Determine the (x, y) coordinate at the center of the cell enclosing the given text.  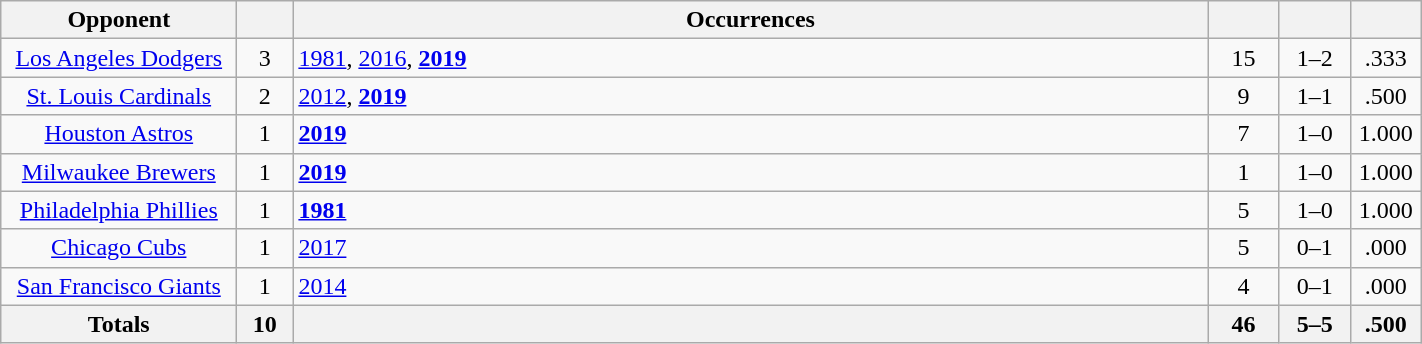
Totals (119, 324)
2014 (750, 286)
9 (1244, 96)
46 (1244, 324)
St. Louis Cardinals (119, 96)
Occurrences (750, 20)
San Francisco Giants (119, 286)
Houston Astros (119, 134)
1981, 2016, 2019 (750, 58)
5–5 (1314, 324)
2012, 2019 (750, 96)
Philadelphia Phillies (119, 210)
7 (1244, 134)
15 (1244, 58)
1981 (750, 210)
Los Angeles Dodgers (119, 58)
4 (1244, 286)
2 (265, 96)
Chicago Cubs (119, 248)
Milwaukee Brewers (119, 172)
2017 (750, 248)
1–1 (1314, 96)
1–2 (1314, 58)
3 (265, 58)
Opponent (119, 20)
10 (265, 324)
.333 (1386, 58)
